For the text-containing cell, return its midpoint in [X, Y] coordinate format. 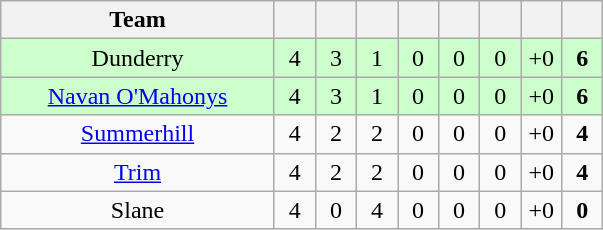
Navan O'Mahonys [138, 96]
Summerhill [138, 134]
Dunderry [138, 58]
Team [138, 20]
Slane [138, 210]
Trim [138, 172]
